Locate the cell with the specified text and output its (X, Y) center coordinate. 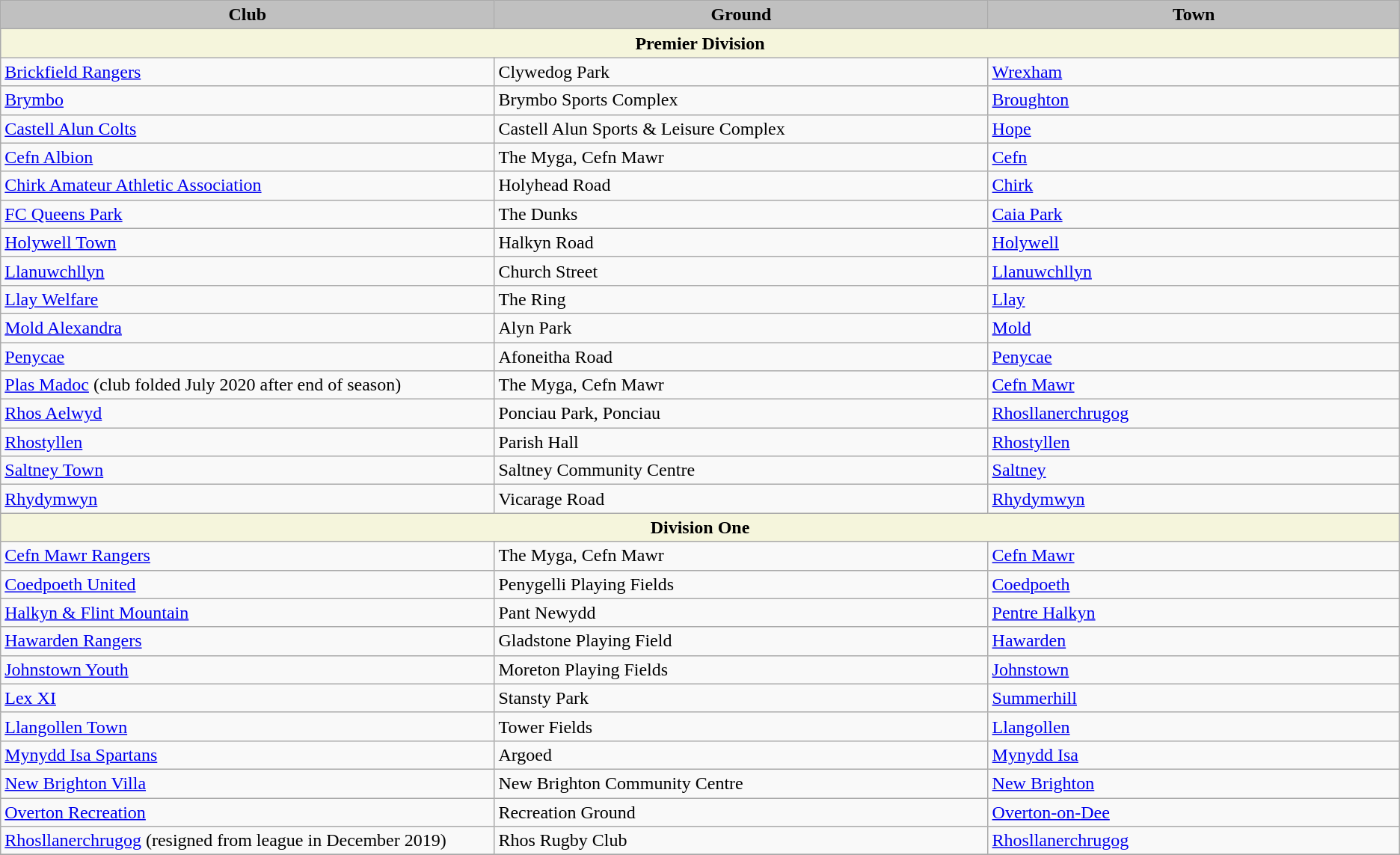
Premier Division (700, 43)
Saltney Town (248, 471)
Chirk Amateur Athletic Association (248, 186)
Plas Madoc (club folded July 2020 after end of season) (248, 385)
Llay (1194, 299)
Johnstown Youth (248, 669)
Castell Alun Sports & Leisure Complex (741, 129)
Alyn Park (741, 328)
Chirk (1194, 186)
The Ring (741, 299)
Rhos Aelwyd (248, 414)
Caia Park (1194, 214)
Overton-on-Dee (1194, 812)
Stansty Park (741, 698)
Parish Hall (741, 442)
Holyhead Road (741, 186)
Cefn (1194, 157)
FC Queens Park (248, 214)
Cefn Mawr Rangers (248, 556)
Saltney (1194, 471)
Town (1194, 15)
Pentre Halkyn (1194, 613)
Afoneitha Road (741, 357)
Penygelli Playing Fields (741, 584)
Church Street (741, 271)
Gladstone Playing Field (741, 641)
New Brighton Villa (248, 783)
Brymbo (248, 100)
Brymbo Sports Complex (741, 100)
Overton Recreation (248, 812)
Coedpoeth (1194, 584)
Ponciau Park, Ponciau (741, 414)
Division One (700, 527)
The Dunks (741, 214)
Ground (741, 15)
Mold Alexandra (248, 328)
Brickfield Rangers (248, 72)
Hope (1194, 129)
Vicarage Road (741, 499)
Club (248, 15)
Saltney Community Centre (741, 471)
Moreton Playing Fields (741, 669)
Johnstown (1194, 669)
Mynydd Isa (1194, 755)
Llangollen (1194, 726)
Hawarden Rangers (248, 641)
Mold (1194, 328)
Castell Alun Colts (248, 129)
Tower Fields (741, 726)
Halkyn Road (741, 242)
Summerhill (1194, 698)
New Brighton (1194, 783)
Lex XI (248, 698)
Recreation Ground (741, 812)
Coedpoeth United (248, 584)
Halkyn & Flint Mountain (248, 613)
Hawarden (1194, 641)
Holywell (1194, 242)
Llangollen Town (248, 726)
Llay Welfare (248, 299)
Wrexham (1194, 72)
Argoed (741, 755)
Holywell Town (248, 242)
Cefn Albion (248, 157)
Broughton (1194, 100)
Mynydd Isa Spartans (248, 755)
Rhos Rugby Club (741, 841)
Rhosllanerchrugog (resigned from league in December 2019) (248, 841)
Clywedog Park (741, 72)
Pant Newydd (741, 613)
New Brighton Community Centre (741, 783)
